Scan for the cell matching the given text and deliver its (X, Y) coordinate at center. 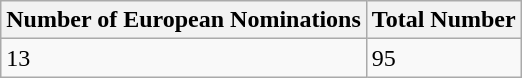
Total Number (444, 20)
13 (184, 58)
95 (444, 58)
Number of European Nominations (184, 20)
